Return the (x, y) coordinate for the center point of the cell that contains the specified text.  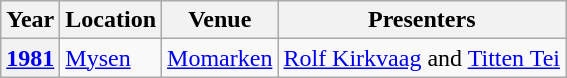
Rolf Kirkvaag and Titten Tei (422, 58)
Location (111, 20)
Mysen (111, 58)
Venue (220, 20)
Momarken (220, 58)
Presenters (422, 20)
Year (30, 20)
1981 (30, 58)
